Capture the cell that displays the provided text and extract its (x, y) central coordinate. 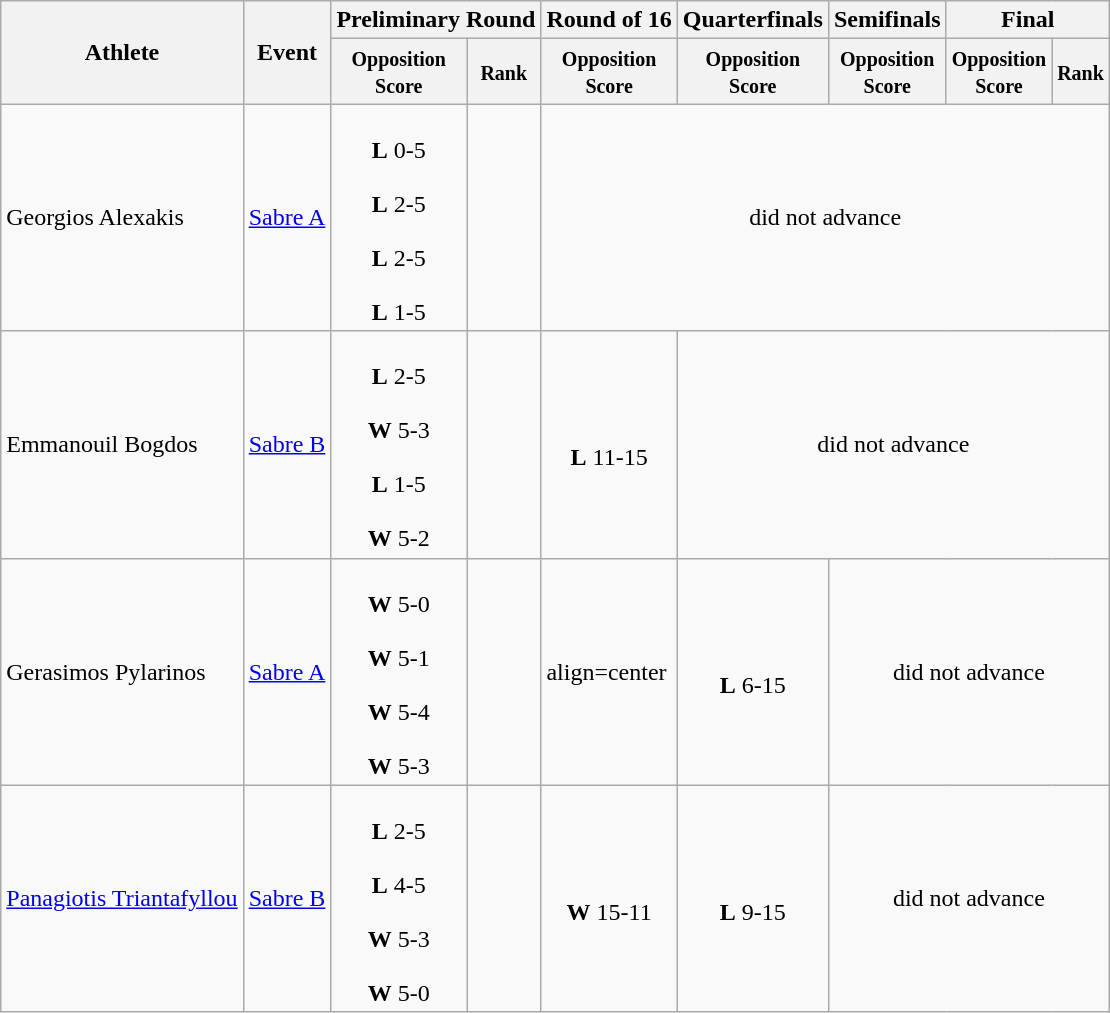
W 15-11 (609, 898)
Semifinals (887, 20)
L 0-5L 2-5L 2-5L 1-5 (399, 218)
Quarterfinals (752, 20)
L 2-5W 5-3L 1-5W 5-2 (399, 444)
L 2-5L 4-5W 5-3W 5-0 (399, 898)
Final (1028, 20)
Round of 16 (609, 20)
Georgios Alexakis (122, 218)
W 5-0W 5-1W 5-4W 5-3 (399, 672)
align=center (609, 672)
Emmanouil Bogdos (122, 444)
L 11-15 (609, 444)
Gerasimos Pylarinos (122, 672)
Preliminary Round (436, 20)
L 9-15 (752, 898)
Athlete (122, 52)
L 6-15 (752, 672)
Event (287, 52)
Panagiotis Triantafyllou (122, 898)
